Identify which cell holds the provided text, then report its (X, Y) central coordinate. 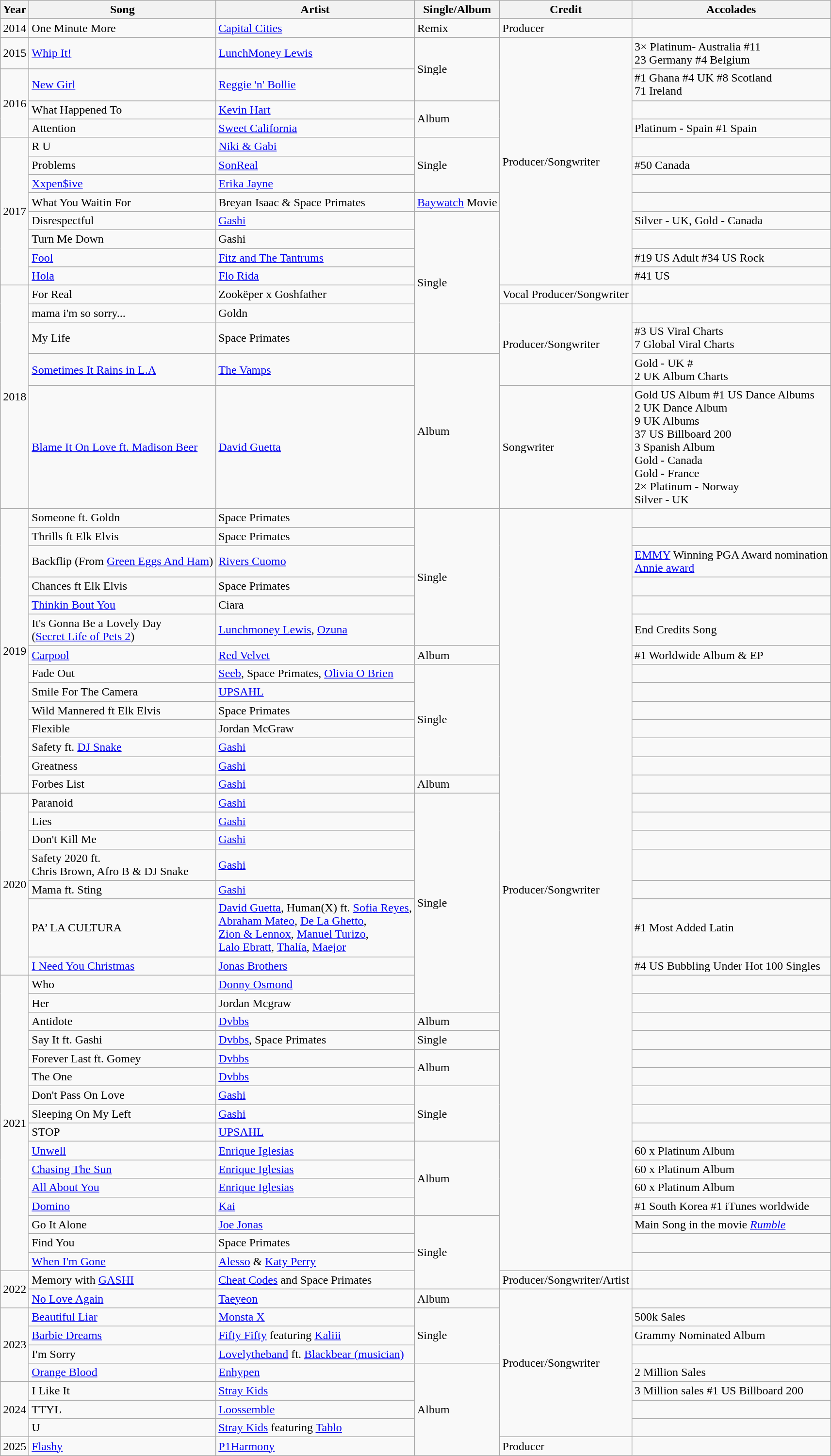
Year (15, 10)
Who (122, 984)
Flo Rida (315, 276)
2014 (15, 28)
500k Sales (732, 1317)
Seeb, Space Primates, Olivia O Brien (315, 673)
Someone ft. Goldn (122, 518)
Remix (457, 28)
Wild Mannered ft Elk Elvis (122, 710)
Breyan Isaac & Space Primates (315, 202)
Chasing The Sun (122, 1169)
#19 US Adult #34 US Rock (732, 258)
2017 (15, 211)
Flexible (122, 729)
Loossemble (315, 1409)
#1 Ghana #4 UK #8 Scotland71 Ireland (732, 84)
Ciara (315, 605)
Domino (122, 1206)
#41 US (732, 276)
#4 US Bubbling Under Hot 100 Singles (732, 966)
The Vamps (315, 370)
2018 (15, 397)
Zookëper x Goshfather (315, 295)
Thinkin Bout You (122, 605)
Lovelytheband ft. Blackbear (musician) (315, 1354)
What You Waitin For (122, 202)
Fade Out (122, 673)
Backflip (From Green Eggs And Ham) (122, 561)
Main Song in the movie Rumble (732, 1224)
Credit (566, 10)
Baywatch Movie (457, 202)
Alesso & Katy Perry (315, 1261)
Hola (122, 276)
#50 Canada (732, 165)
Fifty Fifty featuring Kaliii (315, 1335)
2 Million Sales (732, 1373)
Cheat Codes and Space Primates (315, 1280)
Stray Kids featuring Tablo (315, 1428)
2022 (15, 1289)
Lies (122, 821)
2019 (15, 651)
Unwell (122, 1151)
Artist (315, 10)
Find You (122, 1243)
3 Million sales #1 US Billboard 200 (732, 1391)
3× Platinum- Australia #1123 Germany #4 Belgium (732, 53)
Fool (122, 258)
Say It ft. Gashi (122, 1040)
Niki & Gabi (315, 147)
2016 (15, 103)
Jonas Brothers (315, 966)
Capital Cities (315, 28)
Fitz and The Tantrums (315, 258)
Vocal Producer/Songwriter (566, 295)
Sweet California (315, 128)
Taeyeon (315, 1298)
Her (122, 1003)
Grammy Nominated Album (732, 1335)
Chances ft Elk Elvis (122, 586)
Safety ft. DJ Snake (122, 747)
Kai (315, 1206)
Go It Alone (122, 1224)
#1 Worldwide Album & EP (732, 655)
It's Gonna Be a Lovely Day(Secret Life of Pets 2) (122, 630)
When I'm Gone (122, 1261)
Sleeping On My Left (122, 1114)
P1Harmony (315, 1446)
2015 (15, 53)
Enhypen (315, 1373)
SonReal (315, 165)
Mama ft. Sting (122, 890)
Monsta X (315, 1317)
PA’ LA CULTURA (122, 928)
Don't Kill Me (122, 840)
TTYL (122, 1409)
Forever Last ft. Gomey (122, 1059)
Forbes List (122, 784)
Safety 2020 ft.Chris Brown, Afro B & DJ Snake (122, 865)
David Guetta, Human(X) ft. Sofia Reyes,Abraham Mateo, De La Ghetto,Zion & Lennox, Manuel Turizo,Lalo Ebratt, Thalía, Maejor (315, 928)
Platinum - Spain #1 Spain (732, 128)
No Love Again (122, 1298)
Problems (122, 165)
Disrespectful (122, 220)
Red Velvet (315, 655)
Silver - UK, Gold - Canada (732, 220)
Erika Jayne (315, 183)
I'm Sorry (122, 1354)
#1 South Korea #1 iTunes worldwide (732, 1206)
Gold - UK #2 UK Album Charts (732, 370)
Joe Jonas (315, 1224)
2024 (15, 1409)
Reggie 'n' Bollie (315, 84)
Barbie Dreams (122, 1335)
What Happened To (122, 110)
Song (122, 10)
#1 Most Added Latin (732, 928)
Thrills ft Elk Elvis (122, 536)
Songwriter (566, 447)
Stray Kids (315, 1391)
Rivers Cuomo (315, 561)
U (122, 1428)
Sometimes It Rains in L.A (122, 370)
Single/Album (457, 10)
2025 (15, 1446)
Accolades (732, 10)
LunchMoney Lewis (315, 53)
Greatness (122, 766)
Antidote (122, 1021)
Goldn (315, 313)
End Credits Song (732, 630)
The One (122, 1077)
My Life (122, 338)
2020 (15, 884)
Orange Blood (122, 1373)
For Real (122, 295)
Turn Me Down (122, 239)
Xxpen$ive (122, 183)
Dvbbs, Space Primates (315, 1040)
Carpool (122, 655)
One Minute More (122, 28)
Paranoid (122, 803)
Flashy (122, 1446)
Don't Pass On Love (122, 1095)
Smile For The Camera (122, 692)
David Guetta (315, 447)
EMMY Winning PGA Award nominationAnnie award (732, 561)
#3 US Viral Charts7 Global Viral Charts (732, 338)
Lunchmoney Lewis, Ozuna (315, 630)
Whip It! (122, 53)
Jordan Mcgraw (315, 1003)
I Need You Christmas (122, 966)
2021 (15, 1123)
STOP (122, 1132)
Attention (122, 128)
New Girl (122, 84)
All About You (122, 1188)
2023 (15, 1344)
R U (122, 147)
Producer/Songwriter/Artist (566, 1280)
mama i'm so sorry... (122, 313)
Kevin Hart (315, 110)
Jordan McGraw (315, 729)
Beautiful Liar (122, 1317)
Memory with GASHI (122, 1280)
Blame It On Love ft. Madison Beer (122, 447)
I Like It (122, 1391)
Donny Osmond (315, 984)
